Determine the (x, y) coordinate at the center of the cell enclosing the given text.  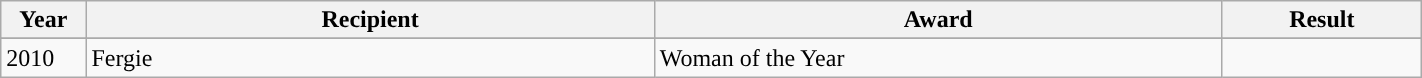
Year (44, 20)
Award (938, 20)
Recipient (370, 20)
Woman of the Year (938, 58)
2010 (44, 58)
Result (1322, 20)
Fergie (370, 58)
